Search for the cell housing the specified text and yield its [X, Y] center coordinate. 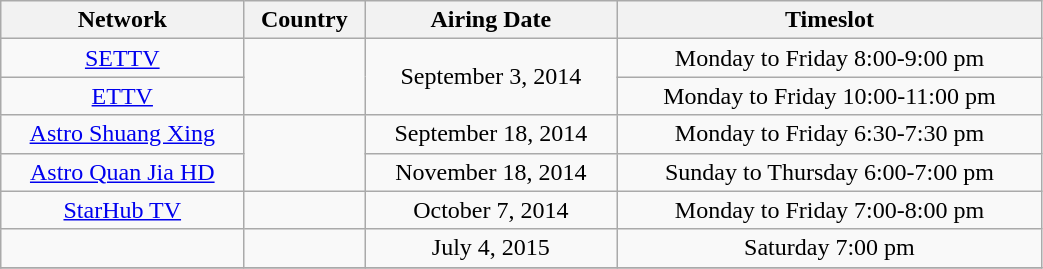
Astro Quan Jia HD [122, 172]
SETTV [122, 58]
November 18, 2014 [491, 172]
Monday to Friday 7:00-8:00 pm [830, 210]
Monday to Friday 6:30-7:30 pm [830, 134]
StarHub TV [122, 210]
September 18, 2014 [491, 134]
Astro Shuang Xing [122, 134]
July 4, 2015 [491, 248]
ETTV [122, 96]
September 3, 2014 [491, 77]
Sunday to Thursday 6:00-7:00 pm [830, 172]
Timeslot [830, 20]
Saturday 7:00 pm [830, 248]
October 7, 2014 [491, 210]
Airing Date [491, 20]
Country [304, 20]
Monday to Friday 10:00-11:00 pm [830, 96]
Network [122, 20]
Monday to Friday 8:00-9:00 pm [830, 58]
